Identify which cell holds the provided text, then report its (X, Y) central coordinate. 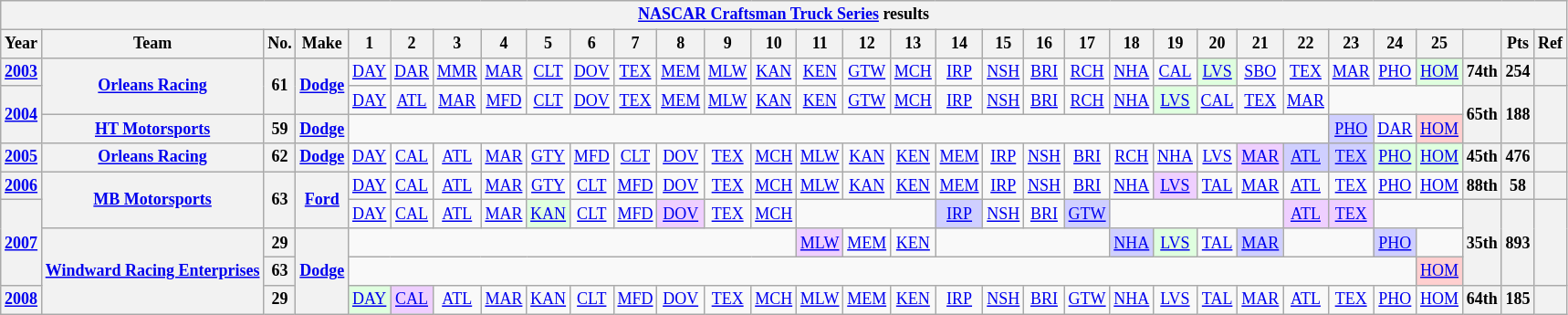
17 (1087, 44)
23 (1351, 44)
Ford (322, 200)
15 (1004, 44)
Make (322, 44)
SBO (1260, 71)
14 (959, 44)
58 (1518, 186)
65th (1482, 114)
6 (591, 44)
2007 (22, 243)
12 (867, 44)
9 (727, 44)
10 (774, 44)
61 (279, 86)
62 (279, 157)
476 (1518, 157)
Year (22, 44)
Windward Racing Enterprises (152, 271)
22 (1306, 44)
64th (1482, 299)
1 (370, 44)
11 (820, 44)
35th (1482, 243)
3 (456, 44)
7 (635, 44)
59 (279, 128)
18 (1132, 44)
2 (413, 44)
MMR (456, 71)
2005 (22, 157)
2008 (22, 299)
13 (914, 44)
254 (1518, 71)
Pts (1518, 44)
74th (1482, 71)
88th (1482, 186)
8 (681, 44)
20 (1218, 44)
NASCAR Craftsman Truck Series results (784, 15)
Ref (1551, 44)
Team (152, 44)
2006 (22, 186)
MB Motorsports (152, 200)
45th (1482, 157)
No. (279, 44)
2004 (22, 114)
16 (1044, 44)
19 (1176, 44)
4 (504, 44)
2003 (22, 71)
HT Motorsports (152, 128)
21 (1260, 44)
188 (1518, 114)
24 (1395, 44)
5 (549, 44)
25 (1440, 44)
185 (1518, 299)
893 (1518, 243)
